Determine the (x, y) coordinate at the center of the cell enclosing the given text.  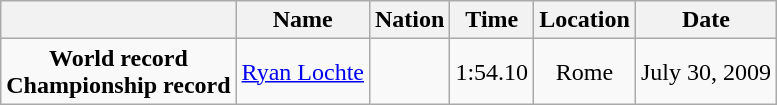
July 30, 2009 (706, 72)
Nation (409, 20)
Name (302, 20)
Ryan Lochte (302, 72)
Date (706, 20)
Time (492, 20)
1:54.10 (492, 72)
World record Championship record (118, 72)
Location (585, 20)
Rome (585, 72)
